Determine the (X, Y) coordinate at the center of the cell enclosing the given text.  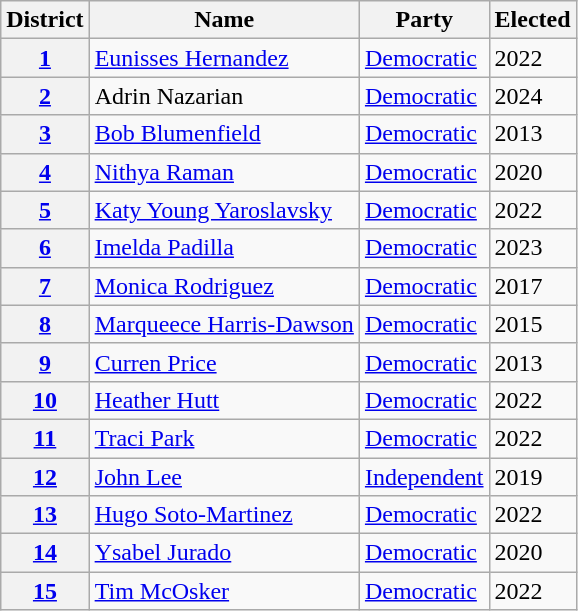
Nithya Raman (224, 172)
Monica Rodriguez (224, 286)
John Lee (224, 477)
11 (45, 438)
Heather Hutt (224, 400)
7 (45, 286)
1 (45, 58)
Adrin Nazarian (224, 96)
2015 (532, 324)
12 (45, 477)
Tim McOsker (224, 591)
Eunisses Hernandez (224, 58)
15 (45, 591)
Marqueece Harris-Dawson (224, 324)
District (45, 20)
2 (45, 96)
3 (45, 134)
2019 (532, 477)
2024 (532, 96)
2023 (532, 248)
Bob Blumenfield (224, 134)
5 (45, 210)
6 (45, 248)
Ysabel Jurado (224, 553)
Name (224, 20)
Katy Young Yaroslavsky (224, 210)
Party (424, 20)
10 (45, 400)
Imelda Padilla (224, 248)
Curren Price (224, 362)
Elected (532, 20)
14 (45, 553)
9 (45, 362)
8 (45, 324)
2017 (532, 286)
Hugo Soto-Martinez (224, 515)
4 (45, 172)
13 (45, 515)
Independent (424, 477)
Traci Park (224, 438)
